Pinpoint the cell where the given text exists, returning its [x, y] midpoint coordinate. 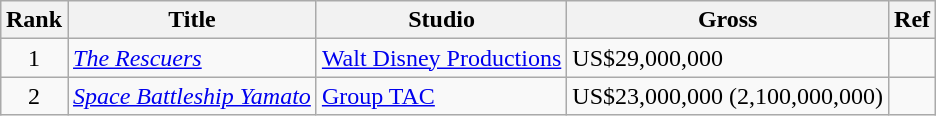
Title [192, 20]
The Rescuers [192, 58]
US$29,000,000 [728, 58]
Walt Disney Productions [441, 58]
1 [34, 58]
Space Battleship Yamato [192, 96]
Rank [34, 20]
Ref [912, 20]
Gross [728, 20]
Group TAC [441, 96]
2 [34, 96]
Studio [441, 20]
US$23,000,000 (2,100,000,000) [728, 96]
